Locate the cell with the specified text and output its (x, y) center coordinate. 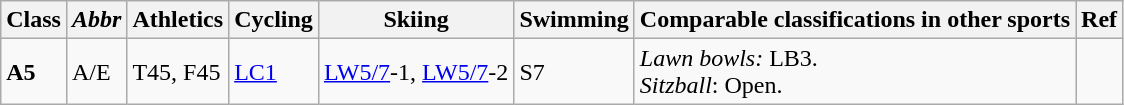
T45, F45 (178, 72)
Class (34, 20)
Athletics (178, 20)
Cycling (274, 20)
Swimming (574, 20)
Abbr (96, 20)
S7 (574, 72)
LC1 (274, 72)
Ref (1100, 20)
LW5/7-1, LW5/7-2 (416, 72)
A/E (96, 72)
Lawn bowls: LB3.Sitzball: Open. (854, 72)
Comparable classifications in other sports (854, 20)
A5 (34, 72)
Skiing (416, 20)
